From the cell containing the given text, extract its center point as (x, y) coordinate. 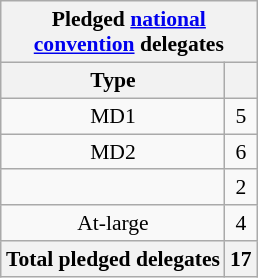
6 (241, 152)
17 (241, 259)
Total pledged delegates (113, 259)
MD1 (113, 116)
5 (241, 116)
Type (113, 80)
4 (241, 223)
Pledged nationalconvention delegates (129, 32)
At-large (113, 223)
2 (241, 187)
MD2 (113, 152)
